Find where the given text appears and provide that cell's center as [X, Y] coordinate. 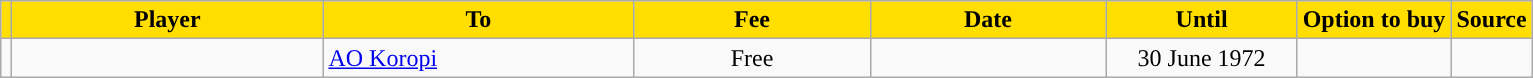
Option to buy [1374, 20]
Until [1202, 20]
AO Koropi [478, 58]
Fee [752, 20]
30 June 1972 [1202, 58]
Date [988, 20]
Source [1492, 20]
Free [752, 58]
Player [168, 20]
To [478, 20]
